Extract the [X, Y] coordinate from the center of the cell holding the provided text.  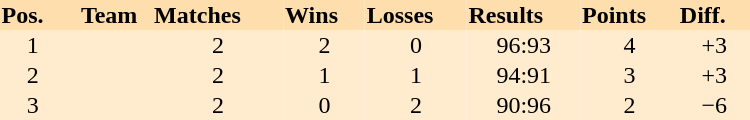
96:93 [524, 45]
Diff. [714, 15]
Pos. [33, 15]
Team [110, 15]
94:91 [524, 75]
−6 [714, 105]
4 [629, 45]
Points [629, 15]
Losses [416, 15]
Wins [325, 15]
Matches [218, 15]
90:96 [524, 105]
Results [524, 15]
